Find where the given text appears and provide that cell's center as [x, y] coordinate. 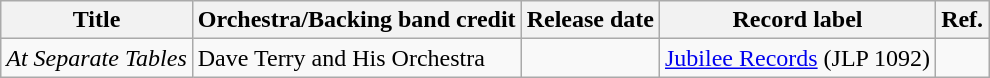
Title [97, 20]
Release date [590, 20]
Orchestra/Backing band credit [356, 20]
Dave Terry and His Orchestra [356, 58]
Record label [797, 20]
At Separate Tables [97, 58]
Ref. [962, 20]
Jubilee Records (JLP 1092) [797, 58]
